Identify which cell holds the provided text, then report its (x, y) central coordinate. 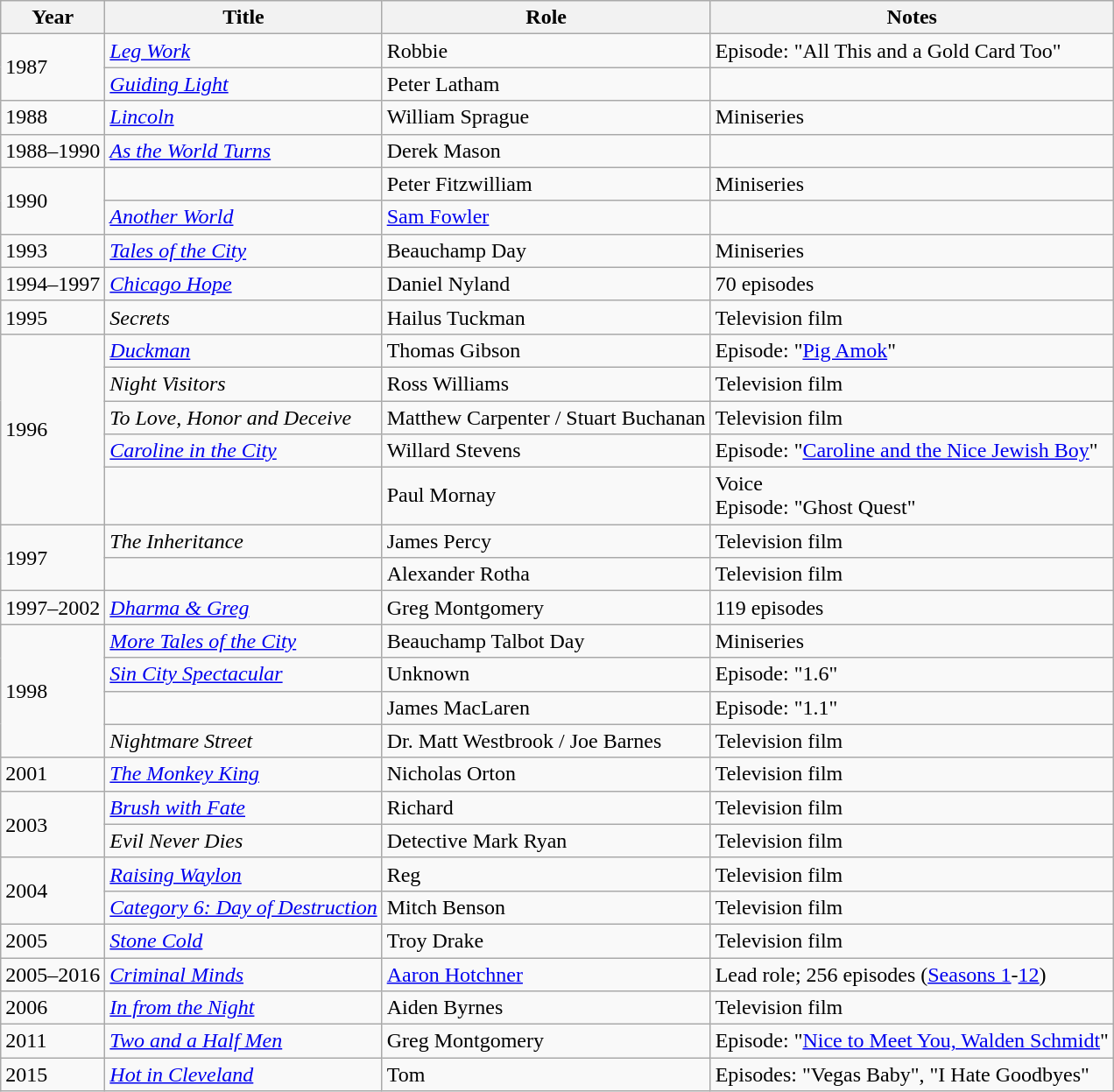
2011 (53, 1041)
2003 (53, 824)
Leg Work (243, 51)
Night Visitors (243, 384)
Mitch Benson (546, 907)
Alexander Rotha (546, 574)
Detective Mark Ryan (546, 841)
Tom (546, 1074)
Dharma & Greg (243, 608)
Sin City Spectacular (243, 674)
1996 (53, 429)
Episode: "Pig Amok" (912, 350)
Guiding Light (243, 84)
To Love, Honor and Deceive (243, 418)
The Inheritance (243, 541)
Daniel Nyland (546, 284)
Role (546, 18)
Two and a Half Men (243, 1041)
2015 (53, 1074)
Sam Fowler (546, 217)
Hot in Cleveland (243, 1074)
As the World Turns (243, 151)
Brush with Fate (243, 807)
Thomas Gibson (546, 350)
1990 (53, 201)
Aaron Hotchner (546, 975)
1994–1997 (53, 284)
1988–1990 (53, 151)
1997–2002 (53, 608)
2004 (53, 891)
Reg (546, 874)
James Percy (546, 541)
Peter Fitzwilliam (546, 184)
Peter Latham (546, 84)
Beauchamp Day (546, 250)
Year (53, 18)
Raising Waylon (243, 874)
Criminal Minds (243, 975)
James MacLaren (546, 708)
Episode: "Nice to Meet You, Walden Schmidt" (912, 1041)
Hailus Tuckman (546, 317)
1988 (53, 117)
2001 (53, 774)
119 episodes (912, 608)
Nightmare Street (243, 741)
Derek Mason (546, 151)
Troy Drake (546, 941)
1993 (53, 250)
Lead role; 256 episodes (Seasons 1-12) (912, 975)
Paul Mornay (546, 496)
1997 (53, 558)
Notes (912, 18)
70 episodes (912, 284)
Beauchamp Talbot Day (546, 641)
1987 (53, 67)
1998 (53, 691)
VoiceEpisode: "Ghost Quest" (912, 496)
Matthew Carpenter / Stuart Buchanan (546, 418)
2005–2016 (53, 975)
Ross Williams (546, 384)
Another World (243, 217)
Unknown (546, 674)
William Sprague (546, 117)
More Tales of the City (243, 641)
Willard Stevens (546, 451)
Episode: "1.6" (912, 674)
Episode: "1.1" (912, 708)
Title (243, 18)
Evil Never Dies (243, 841)
Richard (546, 807)
Chicago Hope (243, 284)
Category 6: Day of Destruction (243, 907)
Robbie (546, 51)
Episodes: "Vegas Baby", "I Hate Goodbyes" (912, 1074)
In from the Night (243, 1008)
2005 (53, 941)
Aiden Byrnes (546, 1008)
Episode: "Caroline and the Nice Jewish Boy" (912, 451)
2006 (53, 1008)
The Monkey King (243, 774)
Dr. Matt Westbrook / Joe Barnes (546, 741)
Caroline in the City (243, 451)
Duckman (243, 350)
Tales of the City (243, 250)
1995 (53, 317)
Episode: "All This and a Gold Card Too" (912, 51)
Secrets (243, 317)
Stone Cold (243, 941)
Nicholas Orton (546, 774)
Lincoln (243, 117)
